Provide the (X, Y) coordinate of the cell's center where the given text is located.  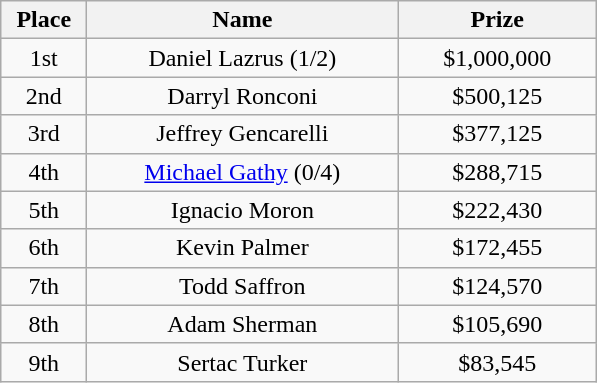
4th (44, 172)
Prize (498, 20)
$83,545 (498, 362)
Jeffrey Gencarelli (242, 134)
8th (44, 324)
Ignacio Moron (242, 210)
Todd Saffron (242, 286)
$377,125 (498, 134)
Place (44, 20)
$222,430 (498, 210)
$124,570 (498, 286)
Daniel Lazrus (1/2) (242, 58)
$288,715 (498, 172)
$500,125 (498, 96)
9th (44, 362)
Adam Sherman (242, 324)
Name (242, 20)
Sertac Turker (242, 362)
5th (44, 210)
1st (44, 58)
$172,455 (498, 248)
$1,000,000 (498, 58)
3rd (44, 134)
Michael Gathy (0/4) (242, 172)
$105,690 (498, 324)
2nd (44, 96)
Darryl Ronconi (242, 96)
7th (44, 286)
6th (44, 248)
Kevin Palmer (242, 248)
